Return the (X, Y) coordinate for the center point of the cell that contains the specified text.  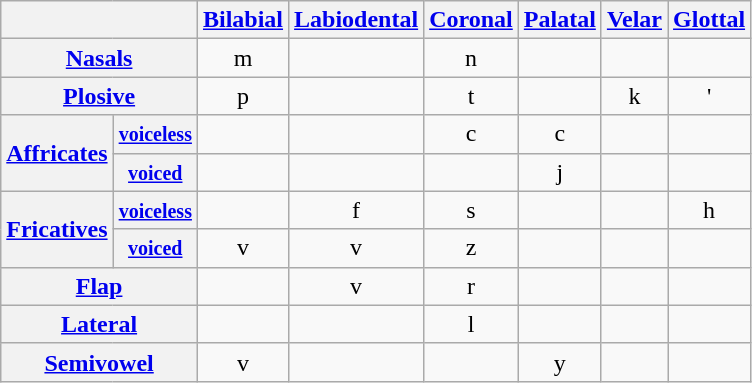
k (634, 96)
Fricatives (57, 229)
Palatal (560, 20)
' (710, 96)
n (472, 58)
Flap (100, 286)
Affricates (57, 153)
Lateral (100, 324)
Bilabial (242, 20)
t (472, 96)
r (472, 286)
j (560, 172)
h (710, 210)
Labiodental (356, 20)
y (560, 362)
p (242, 96)
m (242, 58)
Semivowel (100, 362)
Nasals (100, 58)
l (472, 324)
z (472, 248)
Plosive (100, 96)
Glottal (710, 20)
s (472, 210)
Coronal (472, 20)
f (356, 210)
Velar (634, 20)
